From the cell containing the given text, extract its center point as (X, Y) coordinate. 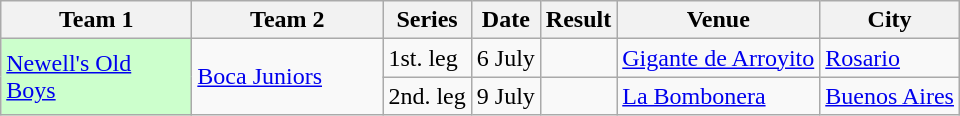
Team 2 (288, 20)
Buenos Aires (890, 96)
Gigante de Arroyito (718, 58)
Date (506, 20)
9 July (506, 96)
Venue (718, 20)
Series (427, 20)
1st. leg (427, 58)
La Bombonera (718, 96)
Team 1 (96, 20)
Boca Juniors (288, 77)
2nd. leg (427, 96)
6 July (506, 58)
Result (578, 20)
City (890, 20)
Rosario (890, 58)
Newell's Old Boys (96, 77)
